Determine the (x, y) coordinate at the center of the cell enclosing the given text.  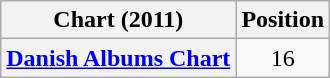
Chart (2011) (118, 20)
16 (283, 58)
Danish Albums Chart (118, 58)
Position (283, 20)
